Pinpoint the cell where the given text exists, returning its [x, y] midpoint coordinate. 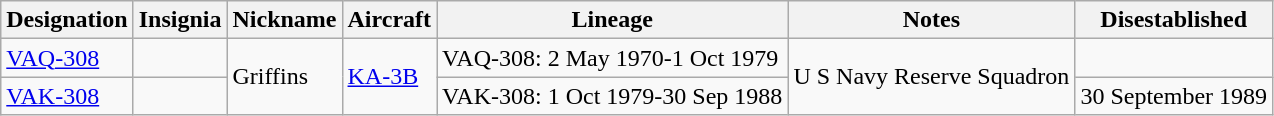
VAQ-308 [67, 58]
Lineage [612, 20]
Aircraft [390, 20]
Notes [932, 20]
U S Navy Reserve Squadron [932, 77]
Nickname [284, 20]
Designation [67, 20]
VAQ-308: 2 May 1970-1 Oct 1979 [612, 58]
KA-3B [390, 77]
Disestablished [1174, 20]
Insignia [180, 20]
VAK-308: 1 Oct 1979-30 Sep 1988 [612, 96]
30 September 1989 [1174, 96]
Griffins [284, 77]
VAK-308 [67, 96]
